Return the [x, y] coordinate for the center point of the cell that contains the specified text.  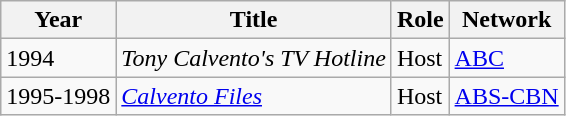
ABC [506, 58]
Role [420, 20]
Network [506, 20]
Tony Calvento's TV Hotline [254, 58]
Year [58, 20]
1994 [58, 58]
Calvento Files [254, 96]
1995-1998 [58, 96]
ABS-CBN [506, 96]
Title [254, 20]
